Search for the cell housing the specified text and yield its [x, y] center coordinate. 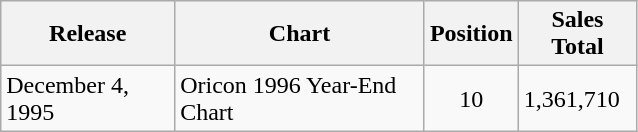
December 4, 1995 [88, 98]
10 [471, 98]
Sales Total [578, 34]
Chart [300, 34]
Oricon 1996 Year-End Chart [300, 98]
Release [88, 34]
1,361,710 [578, 98]
Position [471, 34]
